Search for the cell housing the specified text and yield its [X, Y] center coordinate. 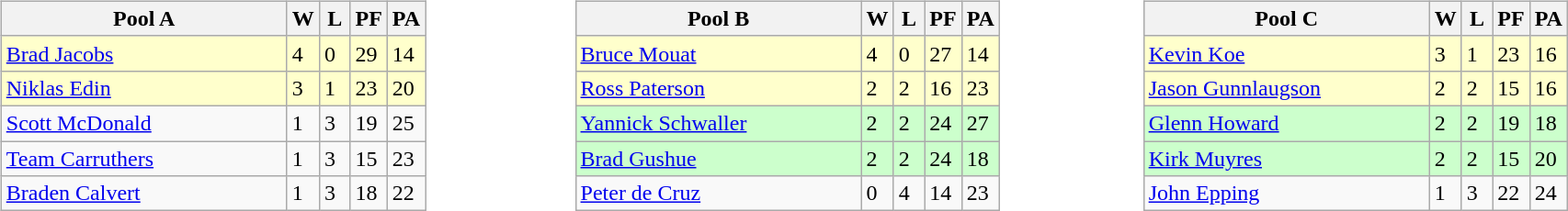
Brad Gushue [719, 159]
Bruce Mouat [719, 53]
25 [406, 123]
Team Carruthers [143, 159]
29 [369, 53]
Yannick Schwaller [719, 123]
Brad Jacobs [143, 53]
Kevin Koe [1287, 53]
Pool C [1287, 18]
Pool B [719, 18]
Scott McDonald [143, 123]
Glenn Howard [1287, 123]
Braden Calvert [143, 194]
Jason Gunnlaugson [1287, 88]
Pool A [143, 18]
Niklas Edin [143, 88]
Ross Paterson [719, 88]
John Epping [1287, 194]
Kirk Muyres [1287, 159]
Peter de Cruz [719, 194]
